Extract the (x, y) coordinate from the center of the cell holding the provided text.  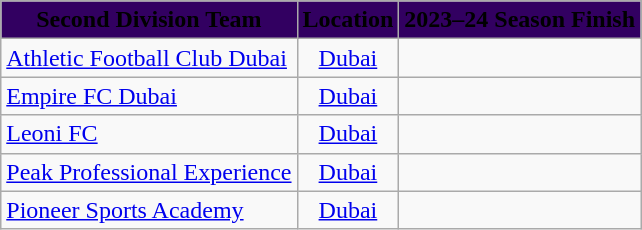
2023–24 Season Finish (520, 20)
Leoni FC (149, 134)
Pioneer Sports Academy (149, 210)
Athletic Football Club Dubai (149, 58)
Empire FC Dubai (149, 96)
Location (348, 20)
Peak Professional Experience (149, 172)
Second Division Team (149, 20)
